Capture the cell that displays the provided text and extract its (X, Y) central coordinate. 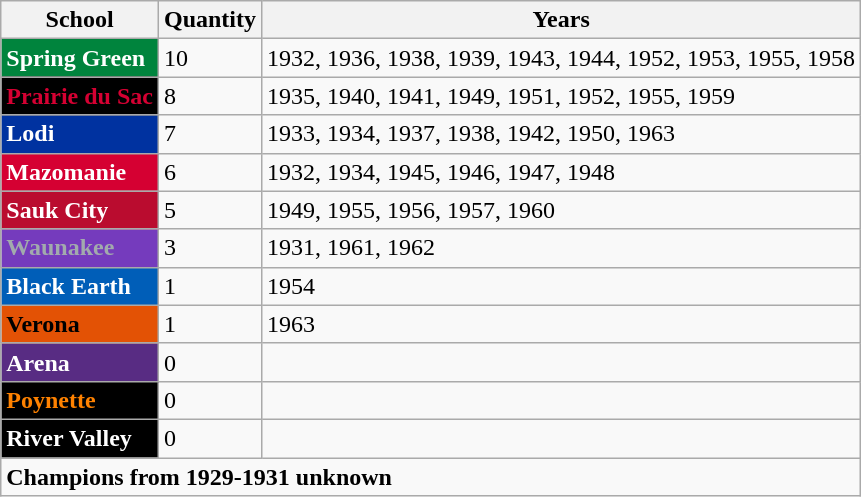
Mazomanie (80, 172)
School (80, 20)
1932, 1934, 1945, 1946, 1947, 1948 (562, 172)
Prairie du Sac (80, 96)
6 (210, 172)
3 (210, 248)
Waunakee (80, 248)
5 (210, 210)
Black Earth (80, 286)
1932, 1936, 1938, 1939, 1943, 1944, 1952, 1953, 1955, 1958 (562, 58)
Verona (80, 324)
Poynette (80, 400)
Champions from 1929-1931 unknown (431, 477)
Quantity (210, 20)
1963 (562, 324)
10 (210, 58)
Sauk City (80, 210)
1931, 1961, 1962 (562, 248)
Arena (80, 362)
1949, 1955, 1956, 1957, 1960 (562, 210)
7 (210, 134)
1954 (562, 286)
Spring Green (80, 58)
Lodi (80, 134)
1933, 1934, 1937, 1938, 1942, 1950, 1963 (562, 134)
River Valley (80, 438)
8 (210, 96)
Years (562, 20)
1935, 1940, 1941, 1949, 1951, 1952, 1955, 1959 (562, 96)
